Identify which cell holds the provided text, then report its [x, y] central coordinate. 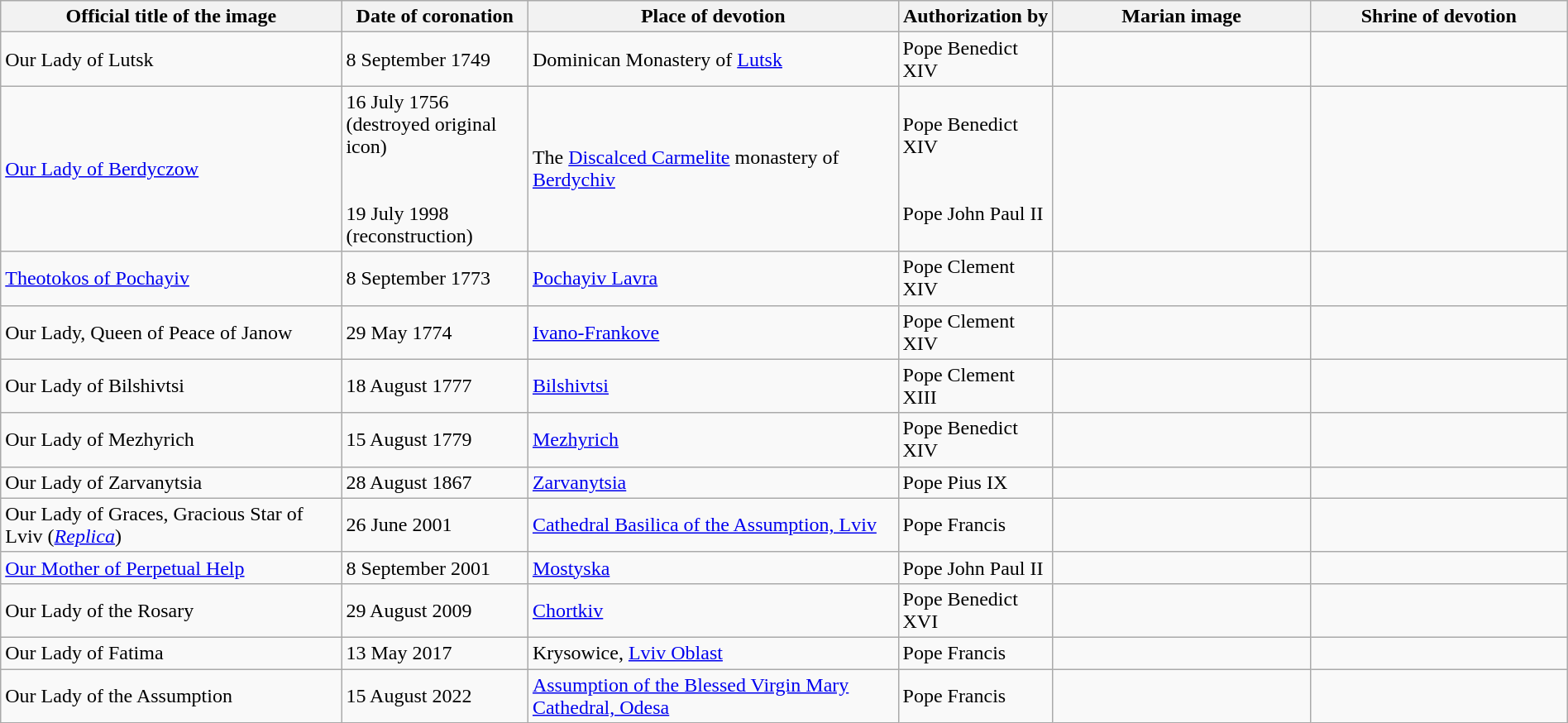
Marian image [1181, 17]
Ivano-Frankove [713, 333]
15 August 1779 [435, 440]
Authorization by [976, 17]
Assumption of the Blessed Virgin Mary Cathedral, Odesa [713, 695]
8 September 2001 [435, 567]
Zarvanytsia [713, 482]
Cathedral Basilica of the Assumption, Lviv [713, 524]
Pope John Paul II [976, 567]
Date of coronation [435, 17]
16 July 1756 (destroyed original icon) 19 July 1998 (reconstruction) [435, 169]
Mezhyrich [713, 440]
Mostyska [713, 567]
Our Lady of Lutsk [171, 60]
Place of devotion [713, 17]
Our Lady of Bilshivtsi [171, 385]
Our Lady of Fatima [171, 653]
Pope Benedict XVI [976, 610]
29 August 2009 [435, 610]
Pope Clement XIII [976, 385]
Theotokos of Pochayiv [171, 278]
Our Lady, Queen of Peace of Janow [171, 333]
15 August 2022 [435, 695]
28 August 1867 [435, 482]
The Discalced Carmelite monastery of Berdychiv [713, 169]
Our Lady of the Rosary [171, 610]
Our Lady of the Assumption [171, 695]
Pope Pius IX [976, 482]
8 September 1749 [435, 60]
Shrine of devotion [1439, 17]
Our Lady of Berdyczow [171, 169]
Pochayiv Lavra [713, 278]
Our Lady of Zarvanytsia [171, 482]
29 May 1774 [435, 333]
Our Lady of Graces, Gracious Star of Lviv (Replica) [171, 524]
Krysowice, Lviv Oblast [713, 653]
Pope Benedict XIV Pope John Paul II [976, 169]
13 May 2017 [435, 653]
Chortkiv [713, 610]
18 August 1777 [435, 385]
Our Lady of Mezhyrich [171, 440]
Dominican Monastery of Lutsk [713, 60]
26 June 2001 [435, 524]
Bilshivtsi [713, 385]
8 September 1773 [435, 278]
Our Mother of Perpetual Help [171, 567]
Official title of the image [171, 17]
